Detect which cell encompasses the target text, then output its (X, Y) center coordinate. 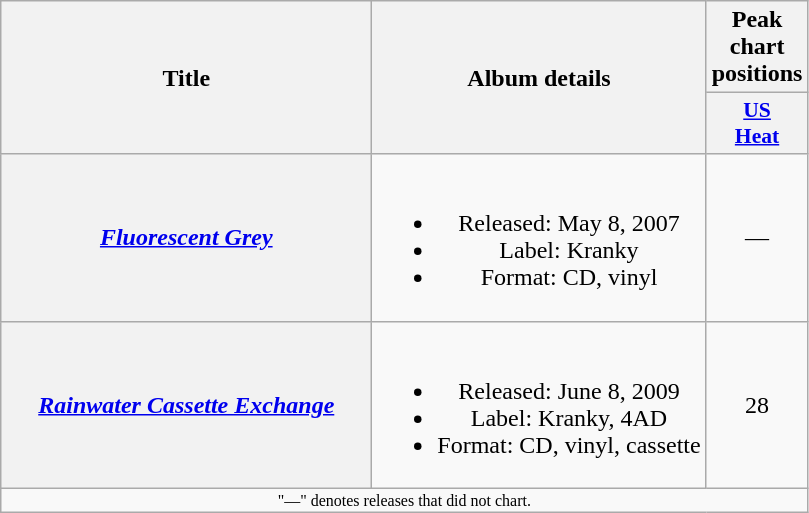
28 (757, 404)
Released: June 8, 2009Label: Kranky, 4ADFormat: CD, vinyl, cassette (539, 404)
Released: May 8, 2007Label: KrankyFormat: CD, vinyl (539, 238)
"—" denotes releases that did not chart. (404, 500)
Fluorescent Grey (186, 238)
USHeat (757, 124)
Rainwater Cassette Exchange (186, 404)
Album details (539, 78)
Title (186, 78)
— (757, 238)
Peak chart positions (757, 47)
